Identify which cell holds the provided text, then report its [X, Y] central coordinate. 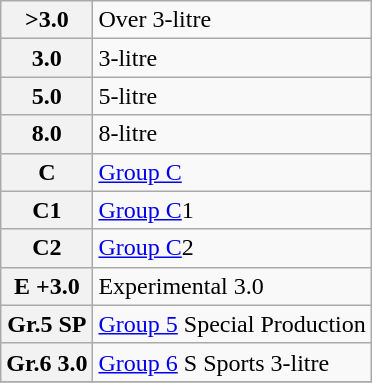
>3.0 [47, 20]
Gr.6 3.0 [47, 362]
E +3.0 [47, 286]
5-litre [232, 96]
Group 6 S Sports 3-litre [232, 362]
8.0 [47, 134]
Over 3-litre [232, 20]
C2 [47, 248]
Gr.5 SP [47, 324]
C [47, 172]
C1 [47, 210]
3-litre [232, 58]
Group C [232, 172]
Group 5 Special Production [232, 324]
Experimental 3.0 [232, 286]
5.0 [47, 96]
Group C2 [232, 248]
3.0 [47, 58]
8-litre [232, 134]
Group C1 [232, 210]
